Pinpoint the cell where the given text exists, returning its (X, Y) midpoint coordinate. 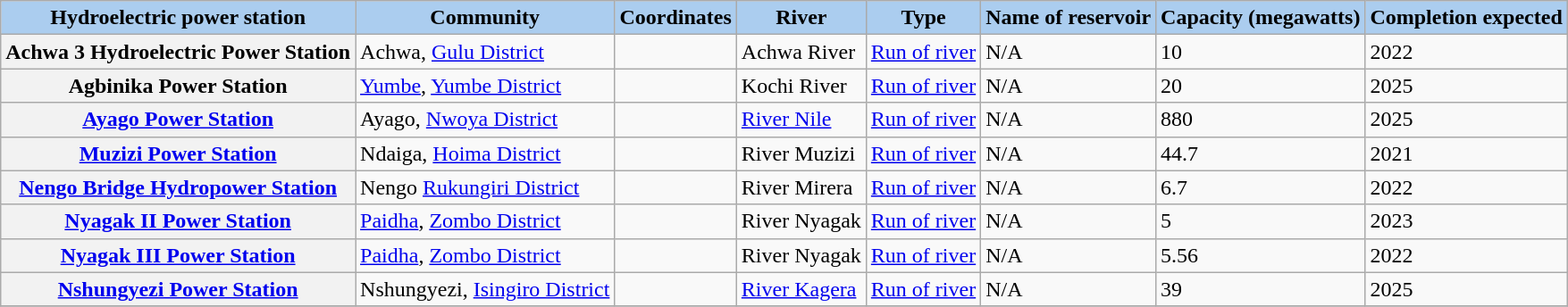
Capacity (megawatts) (1261, 18)
Muzizi Power Station (179, 153)
Ayago, Nwoya District (485, 120)
10 (1261, 52)
River Mirera (801, 187)
River Nile (801, 120)
Nshungyezi Power Station (179, 289)
Agbinika Power Station (179, 86)
Nyagak II Power Station (179, 221)
Nengo Bridge Hydropower Station (179, 187)
Achwa River (801, 52)
880 (1261, 120)
2021 (1466, 153)
2023 (1466, 221)
Nshungyezi, Isingiro District (485, 289)
20 (1261, 86)
Ndaiga, Hoima District (485, 153)
Achwa, Gulu District (485, 52)
5.56 (1261, 255)
River Kagera (801, 289)
Nyagak III Power Station (179, 255)
Type (923, 18)
44.7 (1261, 153)
Nengo Rukungiri District (485, 187)
Achwa 3 Hydroelectric Power Station (179, 52)
Name of reservoir (1069, 18)
5 (1261, 221)
39 (1261, 289)
Ayago Power Station (179, 120)
River (801, 18)
Community (485, 18)
6.7 (1261, 187)
River Muzizi (801, 153)
Hydroelectric power station (179, 18)
Yumbe, Yumbe District (485, 86)
Coordinates (675, 18)
Completion expected (1466, 18)
Kochi River (801, 86)
